Pinpoint the cell where the given text exists, returning its (X, Y) midpoint coordinate. 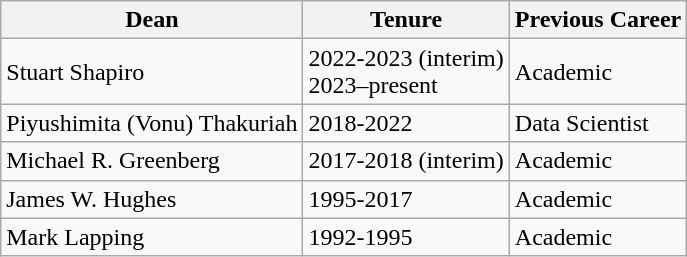
Piyushimita (Vonu) Thakuriah (152, 123)
Stuart Shapiro (152, 72)
Mark Lapping (152, 237)
2022-2023 (interim)2023–present (406, 72)
Tenure (406, 20)
2018-2022 (406, 123)
1992-1995 (406, 237)
1995-2017 (406, 199)
Data Scientist (598, 123)
Michael R. Greenberg (152, 161)
Dean (152, 20)
Previous Career (598, 20)
2017-2018 (interim) (406, 161)
James W. Hughes (152, 199)
